Return (x, y) of the center of cell containing provided text 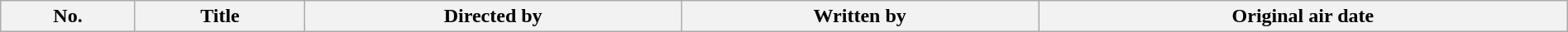
Title (220, 16)
No. (68, 16)
Original air date (1303, 16)
Directed by (493, 16)
Written by (860, 16)
